Locate the cell with the specified text and output its (x, y) center coordinate. 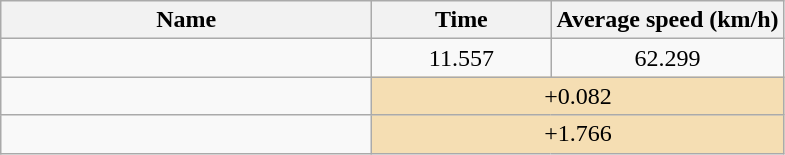
+0.082 (578, 96)
Name (186, 20)
11.557 (462, 58)
Time (462, 20)
62.299 (668, 58)
+1.766 (578, 134)
Average speed (km/h) (668, 20)
